Scan for the cell matching the given text and deliver its [X, Y] coordinate at center. 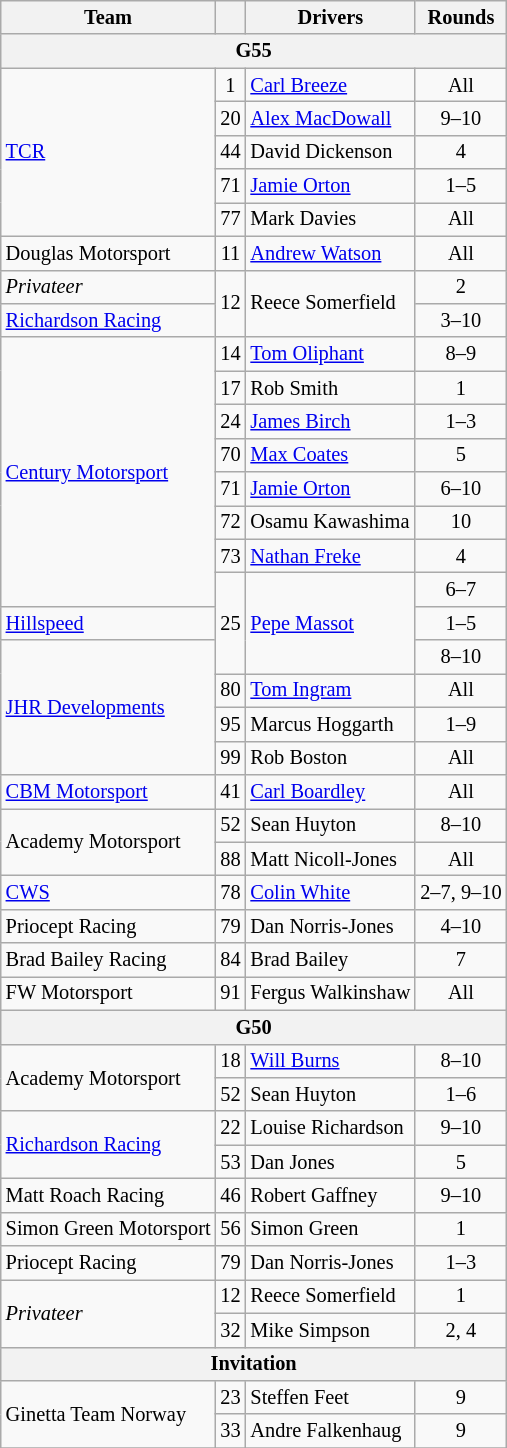
2 [460, 287]
Douglas Motorsport [108, 253]
22 [230, 1128]
Osamu Kawashima [330, 522]
Alex MacDowall [330, 118]
2–7, 9–10 [460, 892]
72 [230, 522]
James Birch [330, 421]
18 [230, 1061]
24 [230, 421]
Robert Gaffney [330, 1195]
FW Motorsport [108, 993]
20 [230, 118]
Mike Simpson [330, 1330]
Fergus Walkinshaw [330, 993]
Dan Jones [330, 1162]
Brad Bailey [330, 960]
99 [230, 758]
1–9 [460, 724]
41 [230, 791]
95 [230, 724]
Simon Green [330, 1229]
2, 4 [460, 1330]
Andrew Watson [330, 253]
CBM Motorsport [108, 791]
Tom Ingram [330, 690]
CWS [108, 892]
25 [230, 622]
Steffen Feet [330, 1397]
Colin White [330, 892]
10 [460, 522]
Pepe Massot [330, 622]
44 [230, 152]
Brad Bailey Racing [108, 960]
1–6 [460, 1094]
84 [230, 960]
Carl Boardley [330, 791]
70 [230, 455]
6–7 [460, 589]
Invitation [254, 1364]
4–10 [460, 926]
53 [230, 1162]
80 [230, 690]
56 [230, 1229]
Louise Richardson [330, 1128]
Ginetta Team Norway [108, 1414]
Max Coates [330, 455]
33 [230, 1431]
Drivers [330, 17]
Century Motorsport [108, 472]
14 [230, 354]
G55 [254, 51]
91 [230, 993]
32 [230, 1330]
7 [460, 960]
Simon Green Motorsport [108, 1229]
Will Burns [330, 1061]
Rob Smith [330, 388]
Nathan Freke [330, 556]
Rounds [460, 17]
23 [230, 1397]
8–9 [460, 354]
78 [230, 892]
JHR Developments [108, 708]
Andre Falkenhaug [330, 1431]
46 [230, 1195]
David Dickenson [330, 152]
Matt Roach Racing [108, 1195]
6–10 [460, 489]
88 [230, 859]
77 [230, 219]
17 [230, 388]
Marcus Hoggarth [330, 724]
Mark Davies [330, 219]
TCR [108, 152]
73 [230, 556]
3–10 [460, 320]
G50 [254, 1027]
Team [108, 17]
Matt Nicoll-Jones [330, 859]
Tom Oliphant [330, 354]
Carl Breeze [330, 85]
Rob Boston [330, 758]
11 [230, 253]
Hillspeed [108, 623]
